Extract the (x, y) coordinate from the center of the cell holding the provided text.  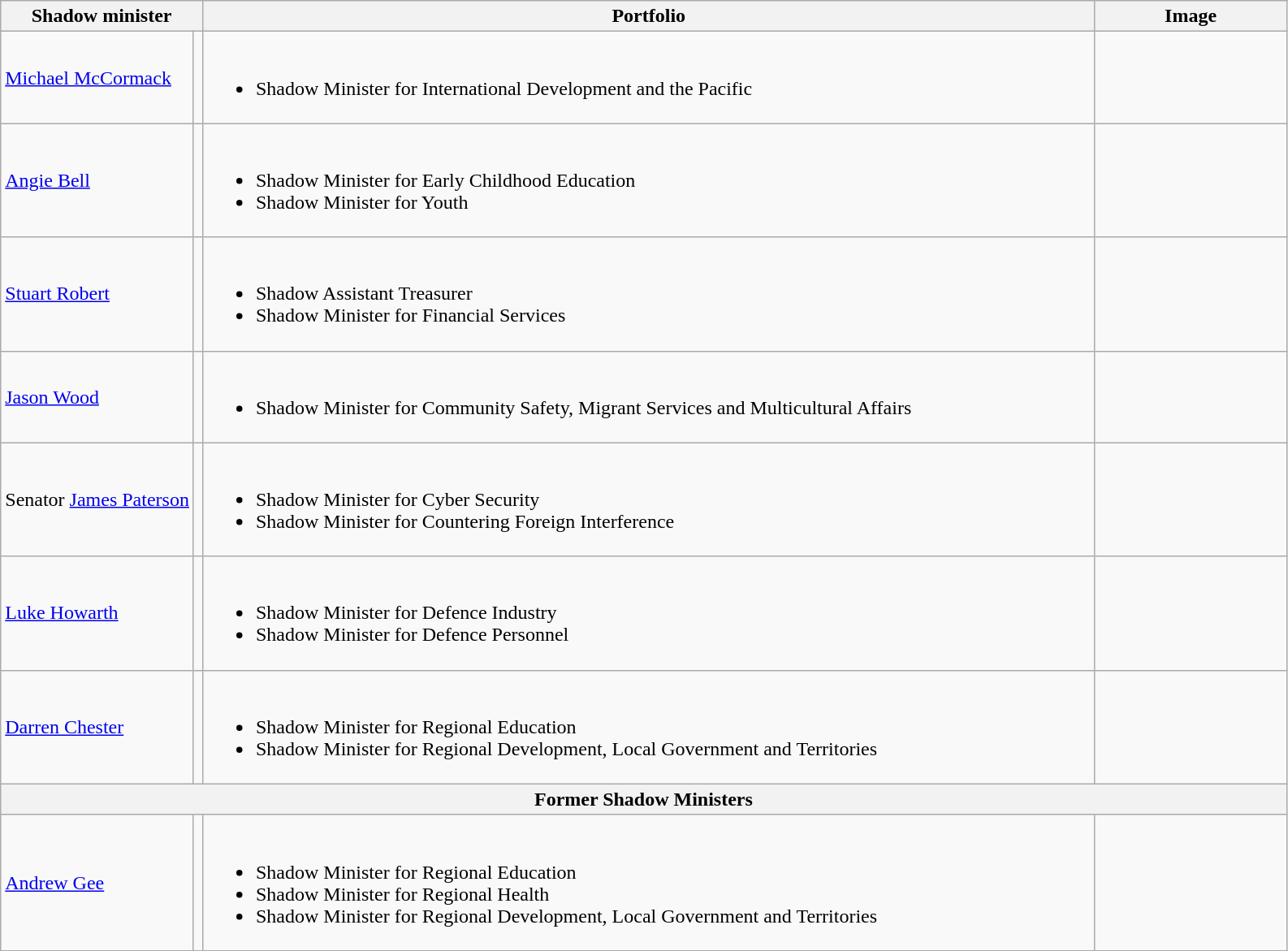
Darren Chester (97, 727)
Michael McCormack (97, 78)
Senator James Paterson (97, 499)
Former Shadow Ministers (643, 799)
Shadow Minister for Regional Education Shadow Minister for Regional Development, Local Government and Territories (648, 727)
Shadow Minister for Community Safety, Migrant Services and Multicultural Affairs (648, 396)
Image (1191, 16)
Jason Wood (97, 396)
Shadow Minister for Defence IndustryShadow Minister for Defence Personnel (648, 613)
Luke Howarth (97, 613)
Portfolio (648, 16)
Shadow Minister for Cyber SecurityShadow Minister for Countering Foreign Interference (648, 499)
Shadow Minister for Regional Education Shadow Minister for Regional Health Shadow Minister for Regional Development, Local Government and Territories (648, 882)
Shadow minister (102, 16)
Shadow Minister for Early Childhood EducationShadow Minister for Youth (648, 180)
Angie Bell (97, 180)
Andrew Gee (97, 882)
Shadow Minister for International Development and the Pacific (648, 78)
Stuart Robert (97, 294)
Shadow Assistant TreasurerShadow Minister for Financial Services (648, 294)
